Provide the (x, y) coordinate of the cell's center where the given text is located.  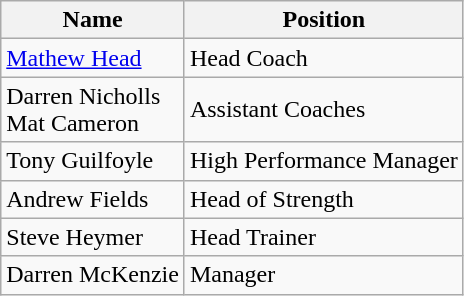
Andrew Fields (93, 199)
Head Coach (324, 58)
Assistant Coaches (324, 110)
Head of Strength (324, 199)
Head Trainer (324, 237)
Mathew Head (93, 58)
High Performance Manager (324, 161)
Darren McKenzie (93, 275)
Darren NichollsMat Cameron (93, 110)
Manager (324, 275)
Position (324, 20)
Steve Heymer (93, 237)
Name (93, 20)
Tony Guilfoyle (93, 161)
